For the text-containing cell, return its midpoint in (X, Y) coordinate format. 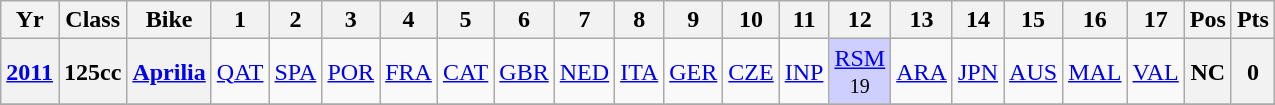
RSM19 (860, 72)
1 (240, 20)
VAL (1156, 72)
GBR (524, 72)
4 (409, 20)
5 (465, 20)
NC (1208, 72)
13 (922, 20)
POR (351, 72)
0 (1252, 72)
Pos (1208, 20)
CZE (751, 72)
Aprilia (169, 72)
MAL (1095, 72)
8 (640, 20)
QAT (240, 72)
Class (92, 20)
ARA (922, 72)
JPN (978, 72)
17 (1156, 20)
10 (751, 20)
14 (978, 20)
2 (296, 20)
16 (1095, 20)
FRA (409, 72)
7 (584, 20)
2011 (30, 72)
GER (694, 72)
Pts (1252, 20)
CAT (465, 72)
INP (804, 72)
9 (694, 20)
NED (584, 72)
125cc (92, 72)
Bike (169, 20)
11 (804, 20)
15 (1034, 20)
Yr (30, 20)
SPA (296, 72)
12 (860, 20)
AUS (1034, 72)
3 (351, 20)
6 (524, 20)
ITA (640, 72)
